Return (X, Y) of the center of cell containing provided text 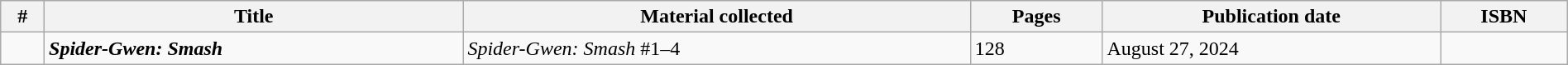
Publication date (1272, 17)
ISBN (1504, 17)
Title (254, 17)
128 (1036, 48)
Spider-Gwen: Smash #1–4 (716, 48)
Pages (1036, 17)
August 27, 2024 (1272, 48)
Material collected (716, 17)
# (23, 17)
Spider-Gwen: Smash (254, 48)
